Identify which cell holds the provided text, then report its (X, Y) central coordinate. 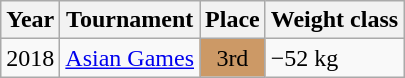
Weight class (334, 20)
Year (30, 20)
Tournament (130, 20)
Place (233, 20)
3rd (233, 58)
2018 (30, 58)
−52 kg (334, 58)
Asian Games (130, 58)
